For the text-containing cell, return its midpoint in [X, Y] coordinate format. 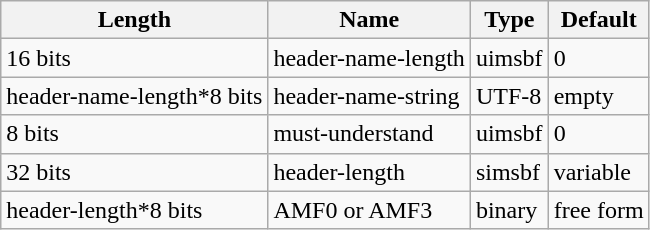
UTF-8 [509, 96]
AMF0 or AMF3 [369, 210]
empty [598, 96]
Type [509, 20]
must-understand [369, 134]
32 bits [134, 172]
header-name-length [369, 58]
header-length*8 bits [134, 210]
16 bits [134, 58]
header-name-string [369, 96]
Length [134, 20]
Name [369, 20]
header-length [369, 172]
variable [598, 172]
simsbf [509, 172]
binary [509, 210]
Default [598, 20]
free form [598, 210]
header-name-length*8 bits [134, 96]
8 bits [134, 134]
